Return (X, Y) of the center of cell containing provided text 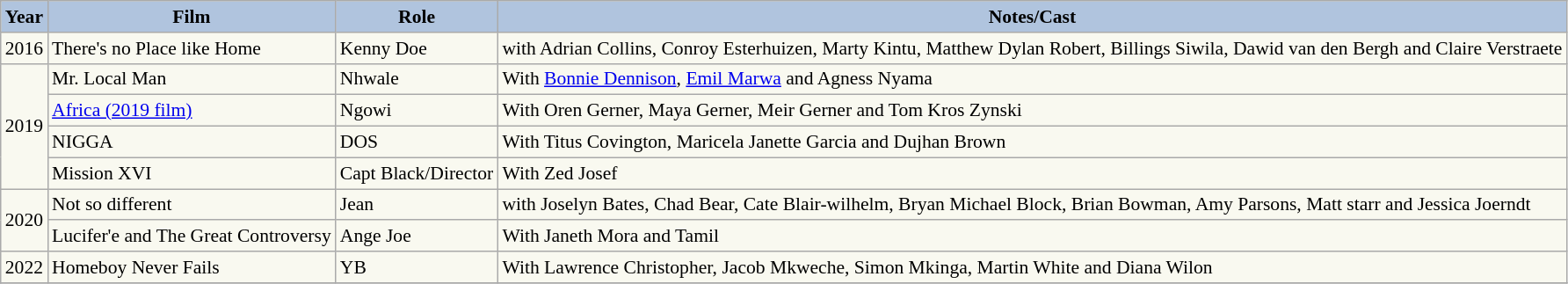
Nhwale (417, 79)
Lucifer'e and The Great Controversy (192, 237)
Notes/Cast (1032, 17)
Year (25, 17)
YB (417, 267)
With Janeth Mora and Tamil (1032, 237)
2016 (25, 48)
DOS (417, 142)
with Joselyn Bates, Chad Bear, Cate Blair-wilhelm, Bryan Michael Block, Brian Bowman, Amy Parsons, Matt starr and Jessica Joerndt (1032, 205)
Not so different (192, 205)
2020 (25, 220)
Capt Black/Director (417, 173)
Ange Joe (417, 237)
with Adrian Collins, Conroy Esterhuizen, Marty Kintu, Matthew Dylan Robert, Billings Siwila, Dawid van den Bergh and Claire Verstraete (1032, 48)
2019 (25, 126)
With Zed Josef (1032, 173)
Mission XVI (192, 173)
Mr. Local Man (192, 79)
With Lawrence Christopher, Jacob Mkweche, Simon Mkinga, Martin White and Diana Wilon (1032, 267)
With Titus Covington, Maricela Janette Garcia and Dujhan Brown (1032, 142)
Africa (2019 film) (192, 111)
There's no Place like Home (192, 48)
2022 (25, 267)
Ngowi (417, 111)
With Oren Gerner, Maya Gerner, Meir Gerner and Tom Kros Zynski (1032, 111)
Role (417, 17)
With Bonnie Dennison, Emil Marwa and Agness Nyama (1032, 79)
Kenny Doe (417, 48)
Film (192, 17)
Homeboy Never Fails (192, 267)
NIGGA (192, 142)
Jean (417, 205)
